Search for the cell housing the specified text and yield its [X, Y] center coordinate. 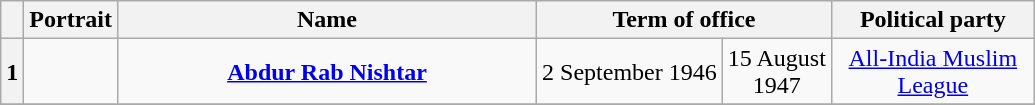
Portrait [71, 20]
Political party [932, 20]
Name [326, 20]
15 August1947 [776, 72]
Abdur Rab Nishtar [326, 72]
All-India Muslim League [932, 72]
Term of office [684, 20]
2 September 1946 [630, 72]
1 [12, 72]
